Provide the [x, y] coordinate of the cell's center where the given text is located.  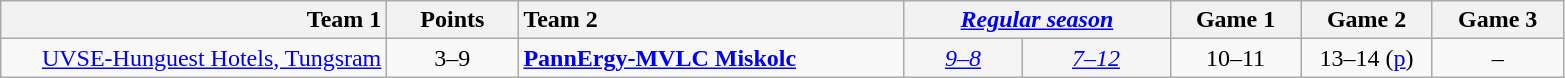
9–8 [963, 58]
7–12 [1096, 58]
10–11 [1236, 58]
– [1498, 58]
Game 2 [1366, 20]
UVSE-Hunguest Hotels, Tungsram [194, 58]
Game 1 [1236, 20]
Team 2 [711, 20]
Team 1 [194, 20]
Regular season [1037, 20]
Game 3 [1498, 20]
13–14 (p) [1366, 58]
PannErgy-MVLC Miskolc [711, 58]
Points [452, 20]
3–9 [452, 58]
